Output the (X, Y) coordinate of the center of the cell containing the given text.  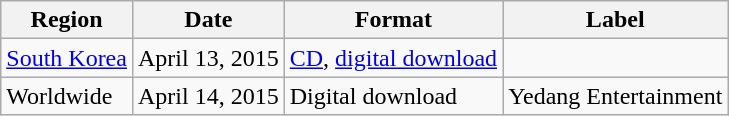
Region (67, 20)
Format (393, 20)
Yedang Entertainment (616, 96)
Digital download (393, 96)
CD, digital download (393, 58)
Worldwide (67, 96)
Label (616, 20)
April 13, 2015 (208, 58)
Date (208, 20)
April 14, 2015 (208, 96)
South Korea (67, 58)
